Capture the cell that displays the provided text and extract its (X, Y) central coordinate. 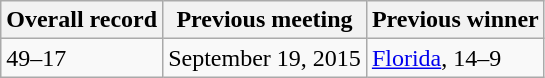
49–17 (82, 58)
Florida, 14–9 (455, 58)
Overall record (82, 20)
Previous meeting (265, 20)
September 19, 2015 (265, 58)
Previous winner (455, 20)
